Capture the cell that displays the provided text and extract its [X, Y] central coordinate. 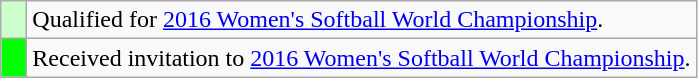
Qualified for 2016 Women's Softball World Championship. [362, 20]
Received invitation to 2016 Women's Softball World Championship. [362, 58]
